Pinpoint the cell where the given text exists, returning its [x, y] midpoint coordinate. 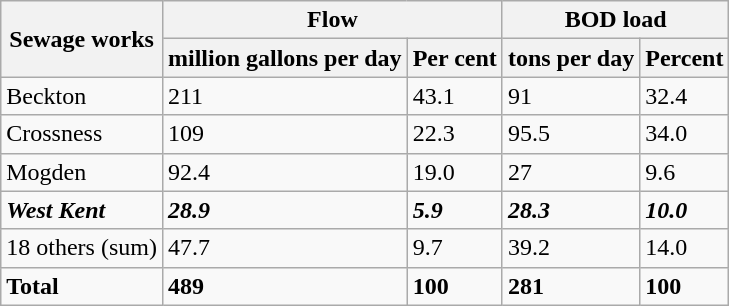
22.3 [454, 134]
18 others (sum) [82, 248]
28.3 [570, 210]
39.2 [570, 248]
tons per day [570, 58]
Mogden [82, 172]
43.1 [454, 96]
91 [570, 96]
Flow [332, 20]
281 [570, 286]
14.0 [684, 248]
92.4 [284, 172]
Beckton [82, 96]
Percent [684, 58]
10.0 [684, 210]
95.5 [570, 134]
Sewage works [82, 39]
32.4 [684, 96]
211 [284, 96]
9.6 [684, 172]
109 [284, 134]
West Kent [82, 210]
9.7 [454, 248]
Total [82, 286]
28.9 [284, 210]
BOD load [616, 20]
Crossness [82, 134]
489 [284, 286]
47.7 [284, 248]
34.0 [684, 134]
5.9 [454, 210]
19.0 [454, 172]
million gallons per day [284, 58]
27 [570, 172]
Per cent [454, 58]
